Determine the (x, y) coordinate at the center of the cell enclosing the given text.  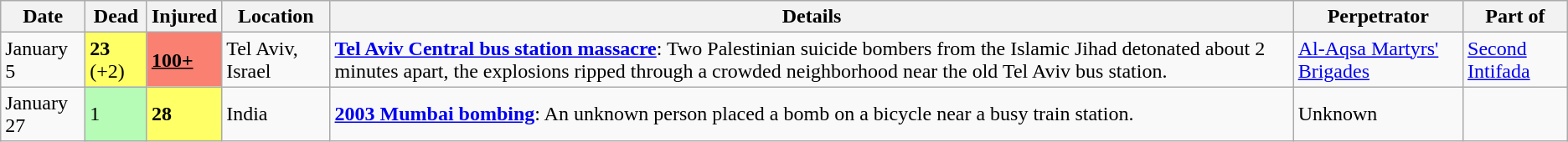
2003 Mumbai bombing: An unknown person placed a bomb on a bicycle near a busy train station. (812, 114)
28 (184, 114)
January 5 (44, 60)
Location (276, 17)
Date (44, 17)
Injured (184, 17)
Perpetrator (1378, 17)
India (276, 114)
1 (116, 114)
Second Intifada (1516, 60)
Al-Aqsa Martyrs' Brigades (1378, 60)
100+ (184, 60)
Tel Aviv, Israel (276, 60)
Unknown (1378, 114)
Details (812, 17)
Dead (116, 17)
Part of (1516, 17)
January 27 (44, 114)
23 (+2) (116, 60)
